Scan for the cell matching the given text and deliver its [x, y] coordinate at center. 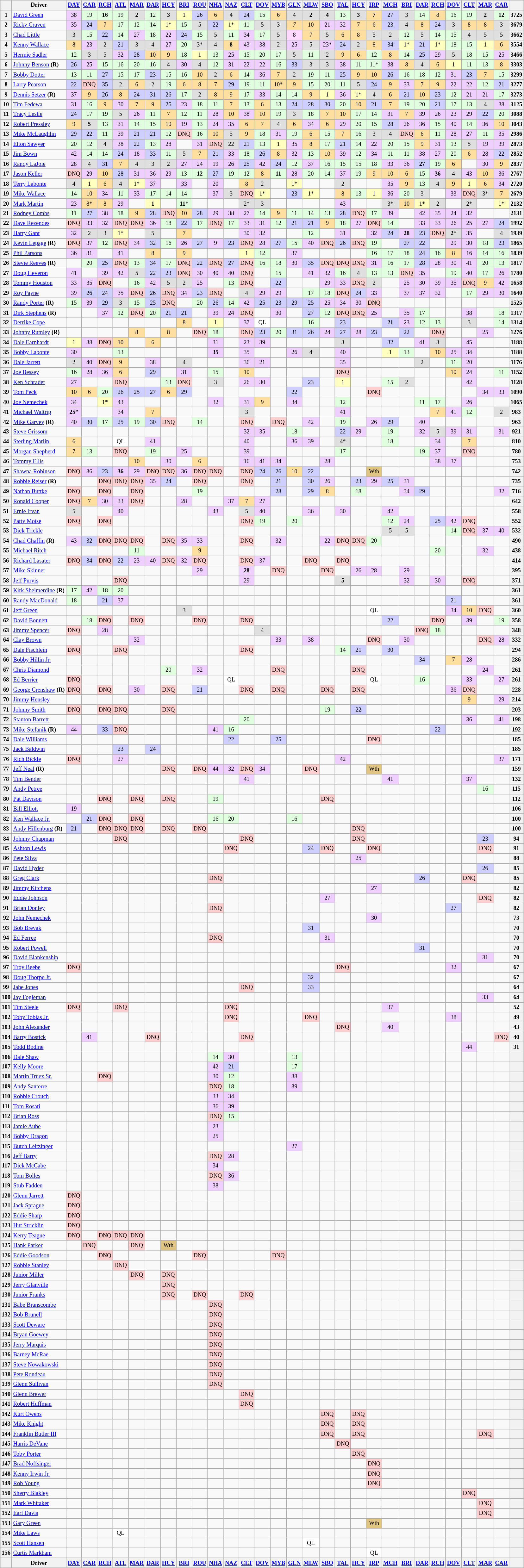
Randy LaJoie [39, 164]
138 [6, 1374]
137 [6, 1364]
558 [516, 511]
97 [6, 968]
119 [6, 1186]
Tim Steele [39, 1007]
Barry Bostick [39, 1037]
Dick McCabe [39, 1166]
143 [6, 1424]
371 [516, 581]
53 [6, 531]
Doug Thorpe Jr. [39, 978]
414 [516, 561]
3725 [516, 15]
3125 [516, 104]
963 [516, 422]
Larry Pearson [39, 85]
68 [6, 680]
228 [516, 690]
140 [6, 1394]
Mike Wallace [39, 194]
George Crenshaw (R) [39, 690]
Kelly Moore [39, 1067]
2837 [516, 164]
Glenn Jarrett [39, 1196]
294 [516, 650]
Ronald Cooper [39, 501]
Ed Ferree [39, 938]
113 [6, 1126]
1780 [516, 273]
1090 [516, 392]
Eddie Goodson [39, 1255]
87 [6, 868]
Toby Tobias Jr. [39, 1017]
Johnny Rumley (R) [39, 333]
1525 [516, 303]
Todd Bodine [39, 1047]
Ernie Irvan [39, 511]
155 [6, 1543]
23* [327, 45]
51 [6, 511]
Ricky Craven [39, 25]
3273 [516, 94]
Kurt Owens [39, 1414]
John Alexander [39, 1027]
Bobby Dotter [39, 75]
Dale Williams [39, 740]
Johnny Smith [39, 710]
Tommy Houston [39, 283]
108 [6, 1077]
Junior Miller [39, 1275]
77 [6, 769]
Robert Powell [39, 948]
Patty Moise [39, 521]
Jeff Purvis [39, 581]
1839 [516, 253]
3277 [516, 85]
Randy MacDonald [39, 600]
2986 [516, 134]
Jim Bown [39, 154]
101 [6, 1007]
Jeff Green [39, 611]
122 [6, 1216]
66 [6, 660]
Scott Hansen [39, 1543]
Andy Petree [39, 789]
8* [89, 204]
1276 [516, 333]
3554 [516, 45]
2767 [516, 174]
58 [6, 581]
46 [6, 462]
Bobby Labonte [39, 352]
123 [6, 1226]
Sherry Blakley [39, 1493]
Johnny Benson (R) [39, 65]
136 [6, 1355]
69 [6, 690]
Harris DeVane [39, 1444]
Eddie Johnson [39, 898]
127 [6, 1266]
1176 [516, 363]
134 [6, 1335]
2720 [516, 184]
Randy Porter (R) [39, 303]
Stanton Barrett [39, 719]
1314 [516, 323]
Doug Heveron [39, 273]
Jeff Neal (R) [39, 769]
438 [516, 551]
192 [516, 730]
116 [6, 1156]
60 [6, 600]
Sterling Marlin [39, 442]
Tommy Ellis [39, 462]
147 [6, 1464]
2131 [516, 214]
Robert Pressley [39, 124]
642 [516, 501]
118 [6, 1176]
Dale Shaw [39, 1057]
71 [6, 710]
Jason Keller [39, 174]
Junior Franks [39, 1295]
56 [6, 561]
76 [6, 759]
Chris Diamond [39, 670]
Joe Nemechek [39, 402]
532 [516, 531]
25* [74, 412]
Pete Silva [39, 859]
Michael Ritch [39, 551]
Shawna Robinson [39, 471]
128 [6, 1275]
Bobby Dragon [39, 1136]
Rodney Combs [39, 214]
552 [516, 521]
Dale Jarrett [39, 363]
Tracy Leslie [39, 115]
103 [6, 1027]
Dennis Setzer (R) [39, 94]
Steve Grissom [39, 432]
Mike Skinner [39, 571]
78 [6, 779]
286 [516, 660]
Ashton Lewis [39, 849]
151 [6, 1503]
110 [6, 1097]
Kenny Irwin Jr. [39, 1474]
Dick Trickle [39, 531]
171 [516, 759]
2873 [516, 144]
Babe Branscombe [39, 1305]
145 [6, 1444]
156 [6, 1553]
Jeff Barry [39, 1156]
Hut Stricklin [39, 1226]
1817 [516, 263]
Bobby Hillin Jr. [39, 660]
3679 [516, 25]
Robbie Crouch [39, 1097]
144 [6, 1434]
Jimmy Spencer [39, 630]
3303 [516, 65]
Tom Bolles [39, 1176]
89 [6, 888]
Troy Beebe [39, 968]
2679 [516, 194]
Clay Brown [39, 640]
Brian Ross [39, 1116]
109 [6, 1086]
Tim Fedewa [39, 104]
Joe Bessey [39, 372]
Steve Nowakowski [39, 1364]
Ken Schrader [39, 382]
735 [516, 482]
105 [6, 1047]
120 [6, 1196]
Kevin Lepage (R) [39, 244]
Jack Sprague [39, 1206]
1065 [516, 402]
198 [516, 719]
Jabe Jones [39, 988]
139 [6, 1384]
Derrike Cope [39, 323]
79 [6, 789]
753 [516, 462]
1128 [516, 382]
Earl Davis [39, 1514]
1658 [516, 283]
Robbie Stanley [39, 1266]
Dale Earnhardt [39, 342]
159 [516, 769]
810 [516, 442]
65 [6, 650]
50 [6, 501]
148 [6, 1474]
Ed Berrier [39, 680]
111 [6, 1107]
Bob Brevak [39, 928]
126 [6, 1255]
3299 [516, 75]
Bryan Goewey [39, 1335]
Gary Green [39, 1523]
Mark Martin [39, 204]
203 [516, 710]
121 [6, 1206]
124 [6, 1236]
Mike Stefanik (R) [39, 730]
Brad Noffsinger [39, 1464]
57 [6, 571]
96 [6, 958]
Morgan Shepherd [39, 452]
John Nemechek [39, 918]
Bill Elliott [39, 809]
131 [6, 1305]
Curtis Markham [39, 1553]
90 [6, 898]
1865 [516, 244]
107 [6, 1067]
114 [6, 1136]
David Blankenship [39, 958]
742 [516, 471]
Glenn Sullivan [39, 1384]
Roy Payne [39, 293]
117 [6, 1166]
98 [6, 978]
983 [516, 412]
358 [516, 620]
332 [516, 640]
1992 [516, 223]
10* [278, 85]
133 [6, 1325]
Elton Sawyer [39, 144]
1640 [516, 293]
74 [6, 740]
150 [6, 1493]
Franklin Butler III [39, 1434]
Rob Young [39, 1484]
135 [6, 1345]
Kenny Wallace [39, 45]
Butch Leitzinger [39, 1146]
Scott Deware [39, 1325]
Dave Rezendes [39, 223]
Bob Brunell [39, 1315]
Jimmy Kitchens [39, 888]
490 [516, 541]
55 [6, 551]
154 [6, 1533]
99 [6, 988]
Toby Porter [39, 1454]
3662 [516, 35]
Jimmy Hensley [39, 700]
Ken Wallace Jr. [39, 819]
4* [343, 442]
Chad Chaffin (R) [39, 541]
Dirk Stephens (R) [39, 313]
Kirk Shelmerdine (R) [39, 590]
Robert Huffman [39, 1404]
214 [516, 700]
Mike Knight [39, 1424]
95 [6, 948]
David Bonnett [39, 620]
141 [6, 1404]
Pete Rondeau [39, 1374]
Rich Bickle [39, 759]
86 [6, 859]
Jamie Aube [39, 1126]
Martin Truex Sr. [39, 1077]
Mark Whitaker [39, 1503]
Greg Clark [39, 878]
Dale Fischlein [39, 650]
93 [6, 928]
130 [6, 1295]
Jerry Marquis [39, 1345]
Tom Rosati [39, 1107]
David Hyder [39, 868]
47 [6, 471]
Robbie Reiser (R) [39, 482]
54 [6, 541]
Tom Peck [39, 392]
1317 [516, 313]
149 [6, 1484]
2852 [516, 154]
Kerry Teague [39, 1236]
Brian Donley [39, 908]
Stevie Reeves (R) [39, 263]
Mike Garvey (R) [39, 422]
92 [6, 918]
Terry Labonte [39, 184]
1939 [516, 233]
395 [516, 571]
360 [516, 611]
152 [6, 1514]
Hank Parker [39, 1245]
921 [516, 432]
146 [6, 1454]
104 [6, 1037]
Glenn Brewer [39, 1394]
153 [6, 1523]
David Green [39, 15]
Tim Bender [39, 779]
84 [6, 838]
59 [6, 590]
Nathan Buttke [39, 492]
3088 [516, 115]
Jerry Glanville [39, 1285]
129 [6, 1285]
61 [6, 611]
102 [6, 1017]
72 [6, 719]
Michael Waltrip [39, 412]
348 [516, 630]
Richard Lasater [39, 561]
62 [6, 620]
Andy Hillenburg (R) [39, 829]
Johnny Chapman [39, 838]
780 [516, 452]
83 [6, 829]
75 [6, 749]
3043 [516, 124]
2132 [516, 204]
Hermie Sadler [39, 55]
Andy Santerre [39, 1086]
Harry Gant [39, 233]
Barney McRae [39, 1355]
Eddie Sharp [39, 1216]
716 [516, 492]
Mike Laws [39, 1533]
63 [6, 630]
80 [6, 799]
Mike McLaughlin [39, 134]
Jay Fogleman [39, 997]
Jack Baldwin [39, 749]
Phil Parsons [39, 253]
Stub Fadden [39, 1186]
3466 [516, 55]
1152 [516, 372]
48 [6, 482]
142 [6, 1414]
81 [6, 809]
Pat Davison [39, 799]
125 [6, 1245]
Chad Little [39, 35]
